Capture the cell that displays the provided text and extract its (X, Y) central coordinate. 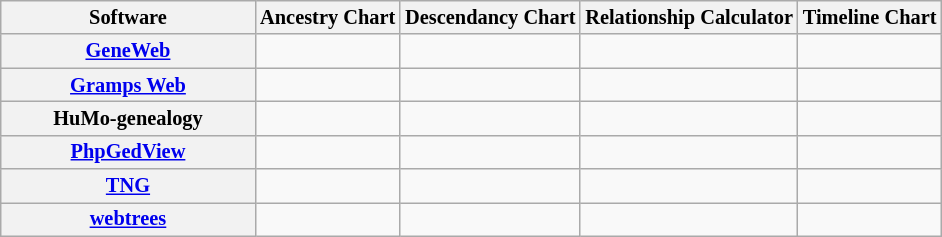
PhpGedView (128, 152)
TNG (128, 186)
Relationship Calculator (689, 17)
Software (128, 17)
HuMo-genealogy (128, 118)
GeneWeb (128, 51)
Timeline Chart (870, 17)
webtrees (128, 219)
Descendancy Chart (490, 17)
Ancestry Chart (328, 17)
Gramps Web (128, 85)
